Determine the (X, Y) coordinate at the center of the cell enclosing the given text.  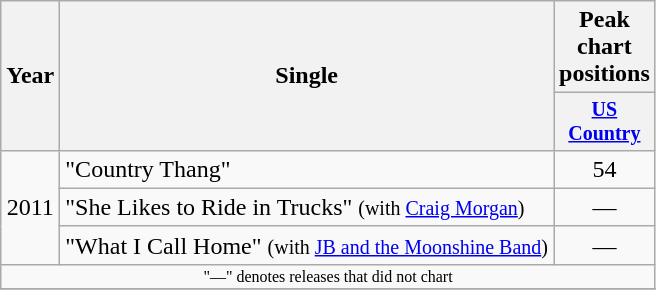
Peak chart positions (605, 47)
2011 (30, 207)
US Country (605, 122)
"Country Thang" (307, 169)
54 (605, 169)
Year (30, 76)
Single (307, 76)
"—" denotes releases that did not chart (328, 276)
"She Likes to Ride in Trucks" (with Craig Morgan) (307, 207)
"What I Call Home" (with JB and the Moonshine Band) (307, 245)
